Scan for the cell matching the given text and deliver its [x, y] coordinate at center. 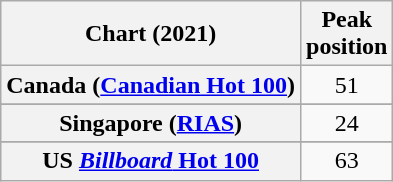
Singapore (RIAS) [151, 123]
24 [347, 123]
US Billboard Hot 100 [151, 161]
Chart (2021) [151, 34]
63 [347, 161]
51 [347, 85]
Peakposition [347, 34]
Canada (Canadian Hot 100) [151, 85]
